Capture the cell that displays the provided text and extract its (X, Y) central coordinate. 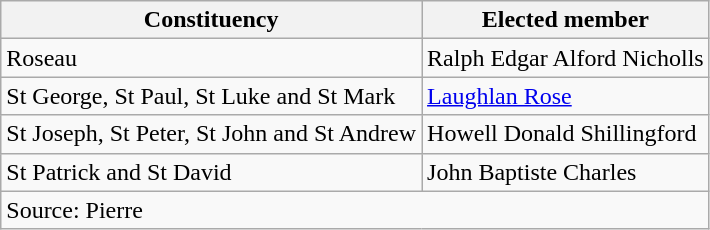
St George, St Paul, St Luke and St Mark (212, 96)
Elected member (566, 20)
Roseau (212, 58)
Constituency (212, 20)
St Patrick and St David (212, 172)
Howell Donald Shillingford (566, 134)
Ralph Edgar Alford Nicholls (566, 58)
St Joseph, St Peter, St John and St Andrew (212, 134)
Laughlan Rose (566, 96)
John Baptiste Charles (566, 172)
Source: Pierre (355, 210)
